From the cell containing the given text, extract its center point as (X, Y) coordinate. 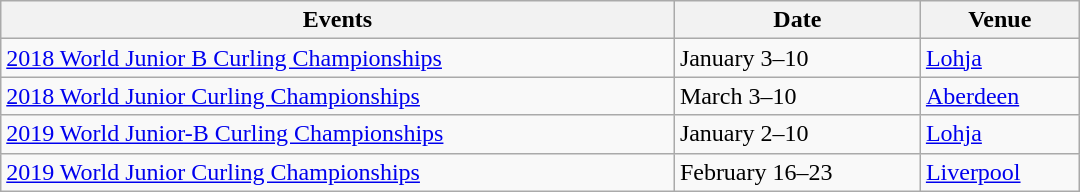
Venue (1000, 20)
January 3–10 (797, 58)
Date (797, 20)
Aberdeen (1000, 96)
2018 World Junior Curling Championships (338, 96)
Liverpool (1000, 172)
2019 World Junior Curling Championships (338, 172)
February 16–23 (797, 172)
2019 World Junior-B Curling Championships (338, 134)
Events (338, 20)
March 3–10 (797, 96)
2018 World Junior B Curling Championships (338, 58)
January 2–10 (797, 134)
